Detect which cell encompasses the target text, then output its [x, y] center coordinate. 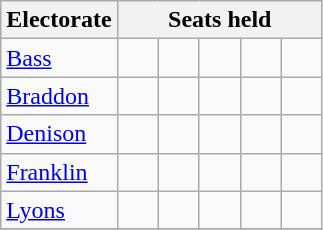
Seats held [220, 20]
Denison [59, 134]
Braddon [59, 96]
Franklin [59, 172]
Bass [59, 58]
Lyons [59, 210]
Electorate [59, 20]
